Return the [x, y] coordinate for the center point of the cell that contains the specified text.  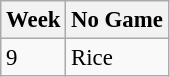
9 [34, 58]
Week [34, 20]
Rice [117, 58]
No Game [117, 20]
